Detect which cell encompasses the target text, then output its [X, Y] center coordinate. 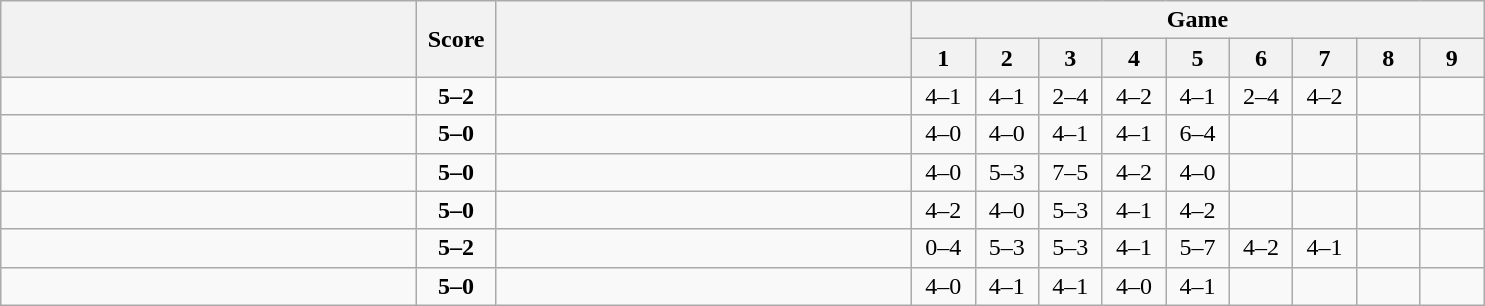
2 [1007, 58]
0–4 [943, 248]
9 [1452, 58]
4 [1134, 58]
7–5 [1071, 172]
5–7 [1198, 248]
5 [1198, 58]
7 [1325, 58]
3 [1071, 58]
Score [456, 39]
6 [1261, 58]
1 [943, 58]
Game [1197, 20]
8 [1388, 58]
6–4 [1198, 134]
